Identify which cell holds the provided text, then report its (X, Y) central coordinate. 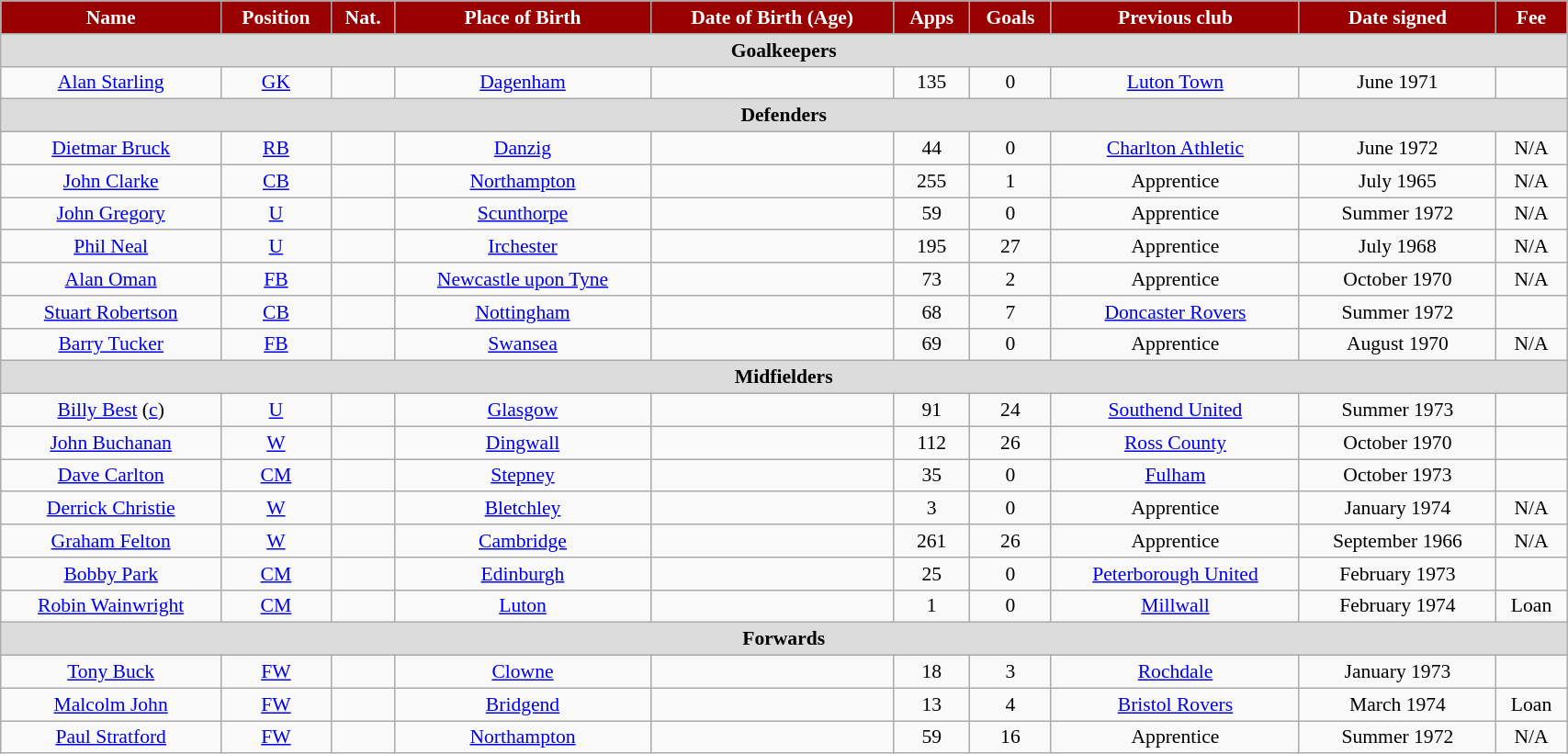
Place of Birth (523, 17)
Stepney (523, 476)
Luton Town (1175, 83)
Fee (1530, 17)
Doncaster Rovers (1175, 312)
Name (111, 17)
Rochdale (1175, 672)
Malcolm John (111, 704)
February 1973 (1397, 574)
Cambridge (523, 541)
Tony Buck (111, 672)
Summer 1973 (1397, 411)
October 1973 (1397, 476)
John Gregory (111, 214)
135 (931, 83)
Peterborough United (1175, 574)
Ross County (1175, 443)
August 1970 (1397, 344)
March 1974 (1397, 704)
Graham Felton (111, 541)
112 (931, 443)
Scunthorpe (523, 214)
Clowne (523, 672)
Goals (1010, 17)
Millwall (1175, 606)
February 1974 (1397, 606)
Date signed (1397, 17)
Dagenham (523, 83)
35 (931, 476)
Fulham (1175, 476)
Midfielders (784, 377)
255 (931, 181)
69 (931, 344)
91 (931, 411)
Swansea (523, 344)
John Clarke (111, 181)
Charlton Athletic (1175, 149)
18 (931, 672)
July 1968 (1397, 247)
September 1966 (1397, 541)
Irchester (523, 247)
27 (1010, 247)
Position (276, 17)
Luton (523, 606)
John Buchanan (111, 443)
Bletchley (523, 509)
16 (1010, 737)
Robin Wainwright (111, 606)
Bristol Rovers (1175, 704)
Stuart Robertson (111, 312)
June 1972 (1397, 149)
Forwards (784, 639)
261 (931, 541)
Bridgend (523, 704)
Bobby Park (111, 574)
Barry Tucker (111, 344)
24 (1010, 411)
Date of Birth (Age) (772, 17)
Dingwall (523, 443)
Dave Carlton (111, 476)
7 (1010, 312)
Paul Stratford (111, 737)
4 (1010, 704)
Phil Neal (111, 247)
Alan Oman (111, 279)
13 (931, 704)
Goalkeepers (784, 51)
Billy Best (c) (111, 411)
July 1965 (1397, 181)
GK (276, 83)
Derrick Christie (111, 509)
Newcastle upon Tyne (523, 279)
Previous club (1175, 17)
73 (931, 279)
2 (1010, 279)
Dietmar Bruck (111, 149)
Apps (931, 17)
Defenders (784, 116)
Southend United (1175, 411)
Nat. (363, 17)
January 1974 (1397, 509)
Glasgow (523, 411)
Alan Starling (111, 83)
January 1973 (1397, 672)
RB (276, 149)
Nottingham (523, 312)
Edinburgh (523, 574)
Danzig (523, 149)
25 (931, 574)
68 (931, 312)
June 1971 (1397, 83)
195 (931, 247)
44 (931, 149)
